Capture the cell that displays the provided text and extract its (X, Y) central coordinate. 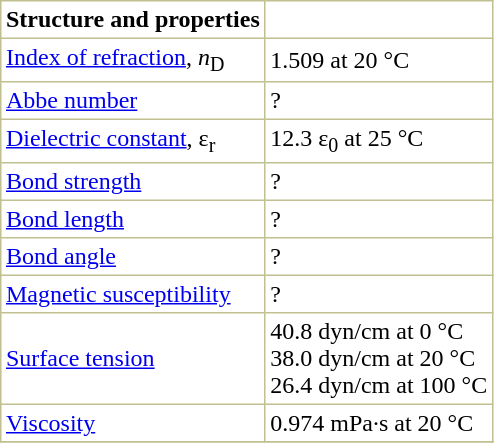
Abbe number (133, 101)
Magnetic susceptibility (133, 295)
Structure and properties (133, 20)
0.974 mPa·s at 20 °C (378, 424)
1.509 at 20 °C (378, 60)
Surface tension (133, 359)
12.3 ε0 at 25 °C (378, 142)
40.8 dyn/cm at 0 °C38.0 dyn/cm at 20 °C26.4 dyn/cm at 100 °C (378, 359)
Bond length (133, 220)
Dielectric constant, εr (133, 142)
Viscosity (133, 424)
Index of refraction, nD (133, 60)
Bond angle (133, 257)
Bond strength (133, 182)
